Search for the cell housing the specified text and yield its [X, Y] center coordinate. 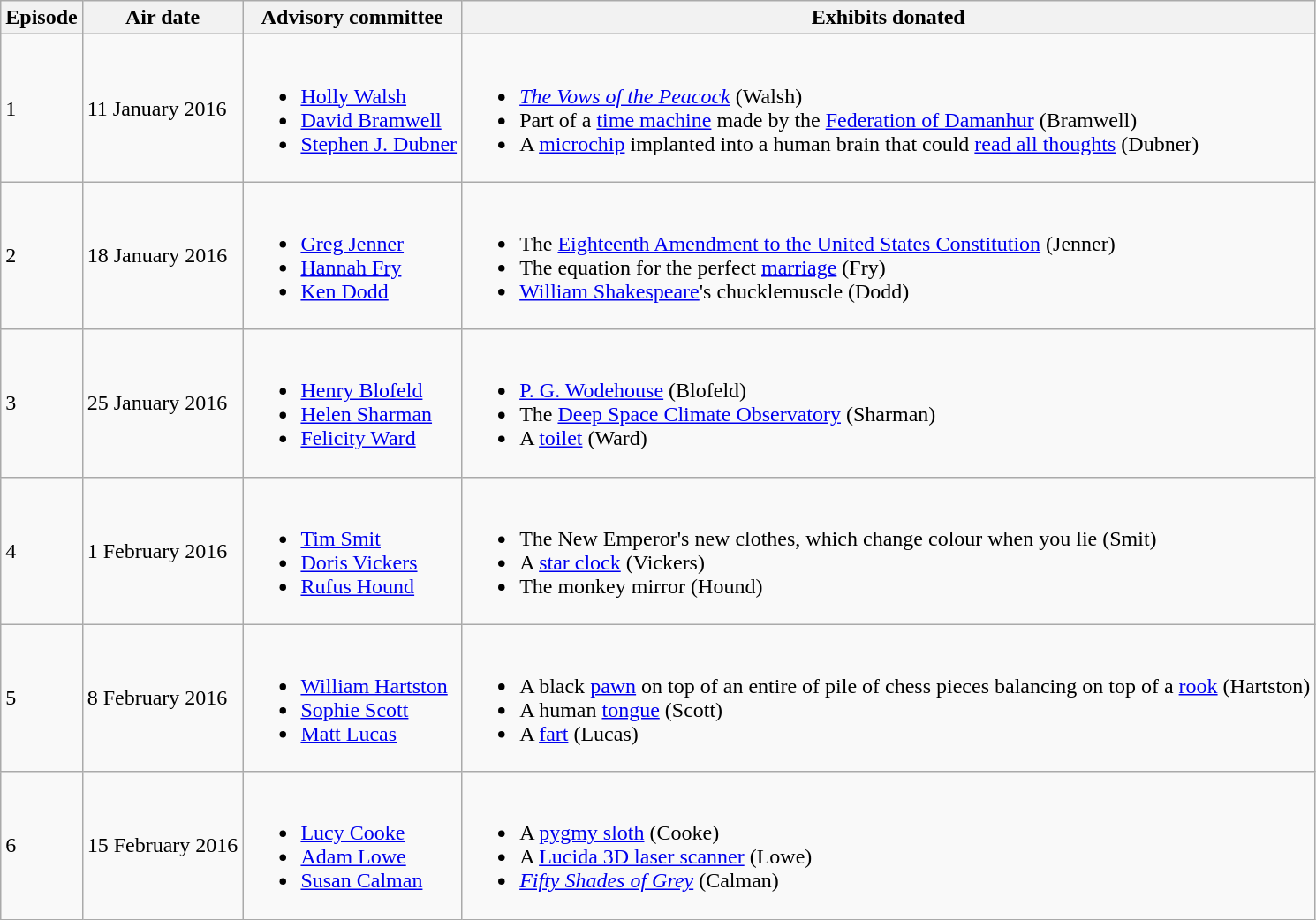
Advisory committee [352, 18]
Henry BlofeldHelen SharmanFelicity Ward [352, 403]
6 [42, 846]
A pygmy sloth (Cooke)A Lucida 3D laser scanner (Lowe)Fifty Shades of Grey (Calman) [889, 846]
5 [42, 698]
A black pawn on top of an entire of pile of chess pieces balancing on top of a rook (Hartston)A human tongue (Scott)A fart (Lucas) [889, 698]
2 [42, 256]
P. G. Wodehouse (Blofeld)The Deep Space Climate Observatory (Sharman)A toilet (Ward) [889, 403]
Exhibits donated [889, 18]
Tim SmitDoris VickersRufus Hound [352, 551]
8 February 2016 [163, 698]
18 January 2016 [163, 256]
Greg JennerHannah FryKen Dodd [352, 256]
1 [42, 108]
William HartstonSophie ScottMatt Lucas [352, 698]
25 January 2016 [163, 403]
1 February 2016 [163, 551]
Holly WalshDavid BramwellStephen J. Dubner [352, 108]
Episode [42, 18]
Lucy CookeAdam LoweSusan Calman [352, 846]
15 February 2016 [163, 846]
11 January 2016 [163, 108]
3 [42, 403]
4 [42, 551]
Air date [163, 18]
The New Emperor's new clothes, which change colour when you lie (Smit)A star clock (Vickers)The monkey mirror (Hound) [889, 551]
